Output the [X, Y] coordinate of the center of the cell containing the given text.  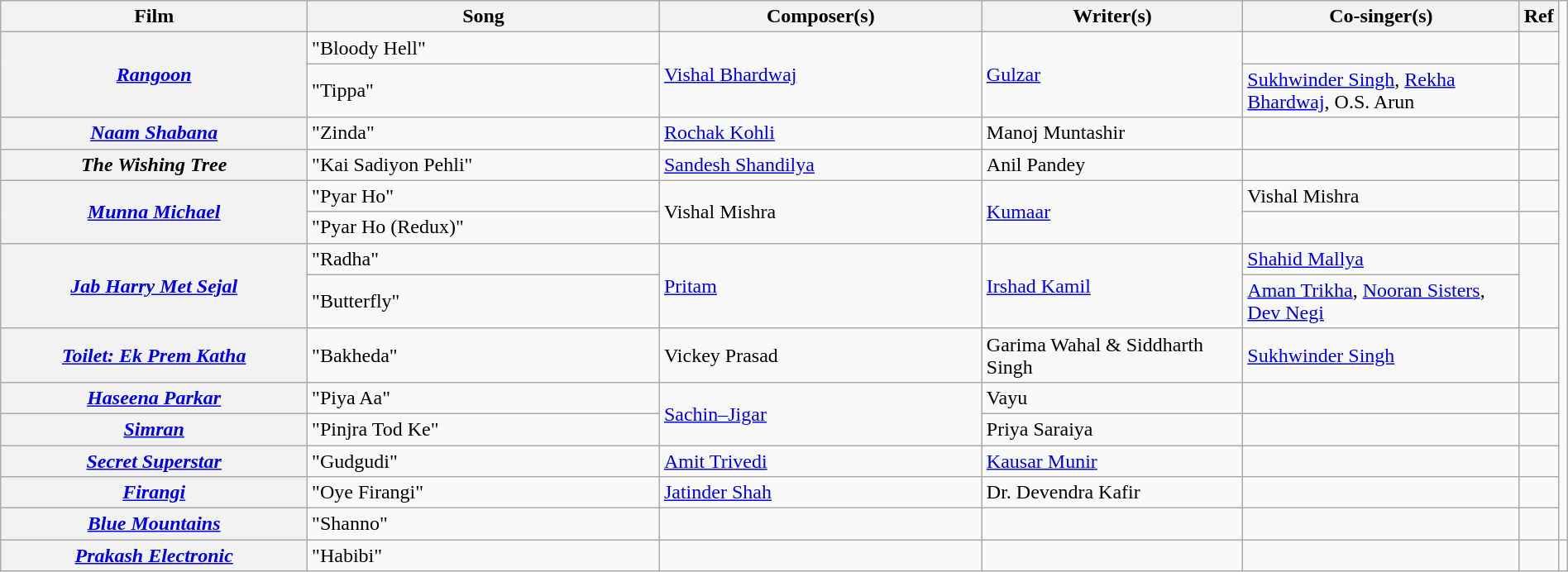
Naam Shabana [154, 133]
Garima Wahal & Siddharth Singh [1111, 355]
Kumaar [1111, 212]
Kausar Munir [1111, 460]
Haseena Parkar [154, 398]
Secret Superstar [154, 460]
Pritam [820, 286]
Vickey Prasad [820, 355]
Vishal Bhardwaj [820, 74]
Sukhwinder Singh [1381, 355]
"Pyar Ho" [484, 196]
Anil Pandey [1111, 164]
"Tippa" [484, 91]
"Piya Aa" [484, 398]
Rangoon [154, 74]
Irshad Kamil [1111, 286]
Manoj Muntashir [1111, 133]
Munna Michael [154, 212]
"Zinda" [484, 133]
"Oye Firangi" [484, 493]
Jab Harry Met Sejal [154, 286]
Ref [1538, 17]
Prakash Electronic [154, 555]
Toilet: Ek Prem Katha [154, 355]
Film [154, 17]
"Pinjra Tod Ke" [484, 429]
Co-singer(s) [1381, 17]
"Kai Sadiyon Pehli" [484, 164]
"Bloody Hell" [484, 48]
Sandesh Shandilya [820, 164]
"Pyar Ho (Redux)" [484, 227]
Sukhwinder Singh, Rekha Bhardwaj, O.S. Arun [1381, 91]
"Habibi" [484, 555]
"Gudgudi" [484, 460]
Dr. Devendra Kafir [1111, 493]
Aman Trikha, Nooran Sisters, Dev Negi [1381, 301]
Firangi [154, 493]
Blue Mountains [154, 524]
Priya Saraiya [1111, 429]
Sachin–Jigar [820, 413]
"Bakheda" [484, 355]
Rochak Kohli [820, 133]
"Shanno" [484, 524]
Composer(s) [820, 17]
Vayu [1111, 398]
Shahid Mallya [1381, 259]
"Radha" [484, 259]
Jatinder Shah [820, 493]
Writer(s) [1111, 17]
The Wishing Tree [154, 164]
Song [484, 17]
"Butterfly" [484, 301]
Gulzar [1111, 74]
Amit Trivedi [820, 460]
Simran [154, 429]
